Determine the [x, y] coordinate at the center of the cell enclosing the given text.  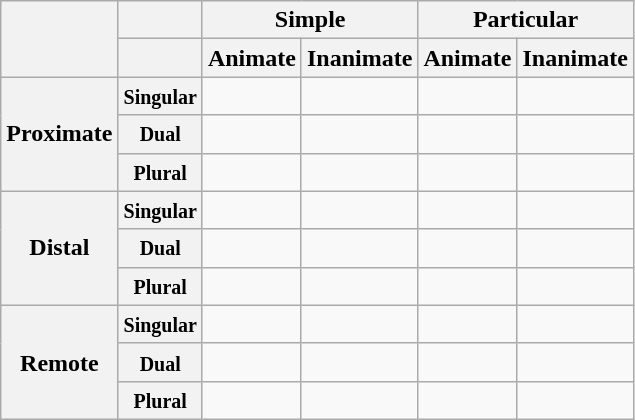
Proximate [60, 134]
Simple [310, 20]
Remote [60, 362]
Distal [60, 248]
Particular [526, 20]
